Capture the cell that displays the provided text and extract its [x, y] central coordinate. 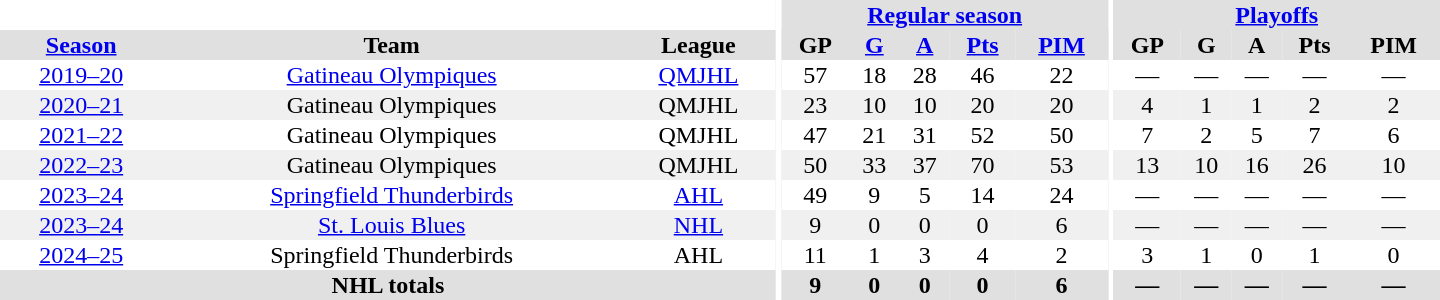
2019–20 [81, 75]
70 [982, 165]
NHL [698, 225]
26 [1314, 165]
31 [925, 135]
33 [874, 165]
53 [1062, 165]
2021–22 [81, 135]
22 [1062, 75]
21 [874, 135]
46 [982, 75]
49 [815, 195]
Regular season [944, 15]
57 [815, 75]
Season [81, 45]
13 [1147, 165]
League [698, 45]
47 [815, 135]
24 [1062, 195]
37 [925, 165]
23 [815, 105]
St. Louis Blues [392, 225]
Team [392, 45]
2022–23 [81, 165]
52 [982, 135]
Playoffs [1276, 15]
28 [925, 75]
2024–25 [81, 255]
18 [874, 75]
11 [815, 255]
NHL totals [388, 285]
2020–21 [81, 105]
14 [982, 195]
16 [1257, 165]
